Identify which cell holds the provided text, then report its (X, Y) central coordinate. 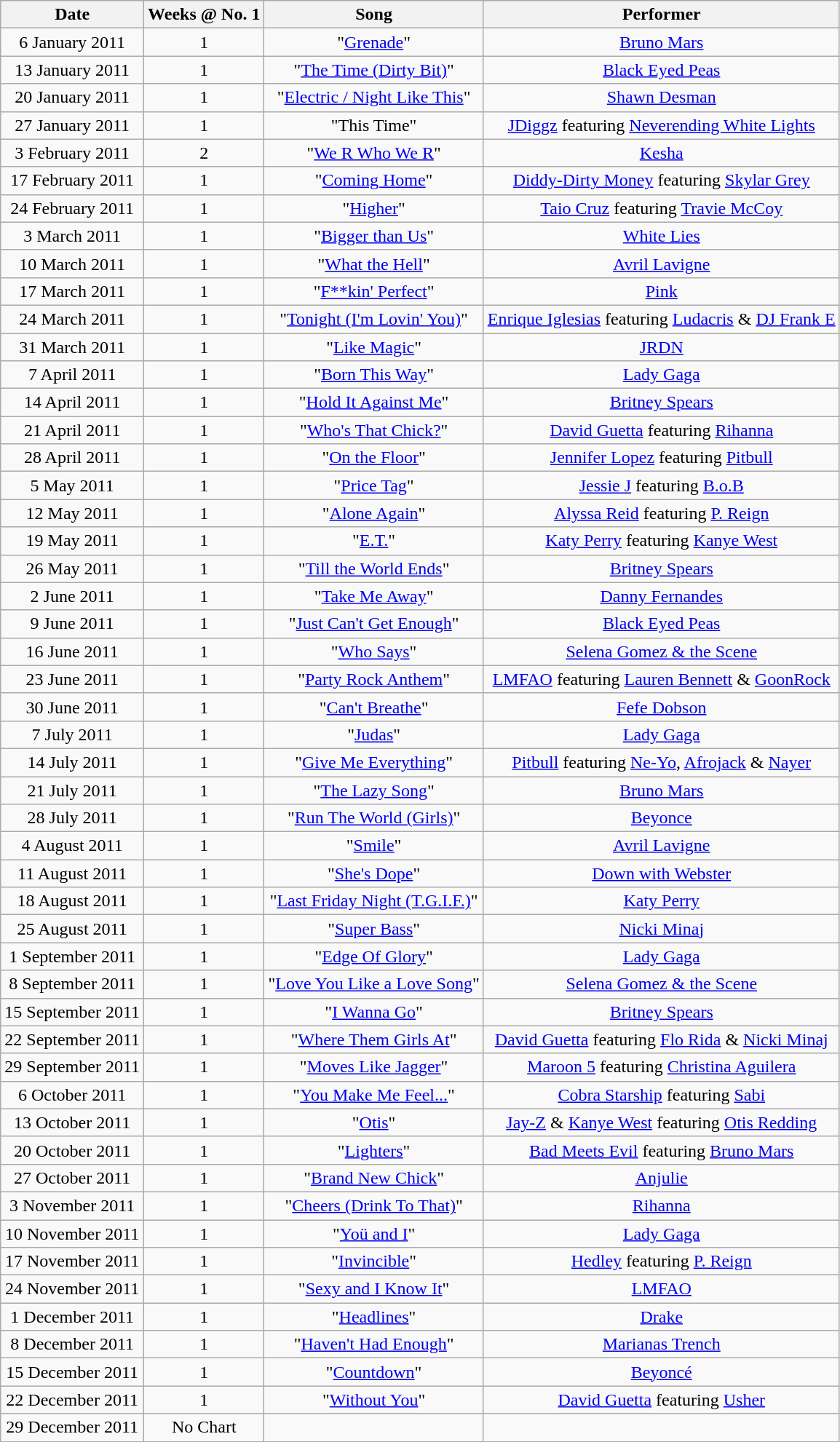
26 May 2011 (73, 569)
"Haven't Had Enough" (374, 1344)
"Hold It Against Me" (374, 403)
"F**kin' Perfect" (374, 291)
Taio Cruz featuring Travie McCoy (661, 208)
Jennifer Lopez featuring Pitbull (661, 458)
15 December 2011 (73, 1372)
14 July 2011 (73, 762)
10 March 2011 (73, 264)
28 July 2011 (73, 818)
20 October 2011 (73, 1150)
30 June 2011 (73, 707)
"Higher" (374, 208)
Diddy-Dirty Money featuring Skylar Grey (661, 181)
Marianas Trench (661, 1344)
12 May 2011 (73, 513)
David Guetta featuring Usher (661, 1400)
14 April 2011 (73, 403)
Pink (661, 291)
Hedley featuring P. Reign (661, 1261)
JDiggz featuring Neverending White Lights (661, 125)
"Bigger than Us" (374, 236)
"Coming Home" (374, 181)
6 January 2011 (73, 42)
Alyssa Reid featuring P. Reign (661, 513)
Shawn Desman (661, 98)
Song (374, 15)
"Headlines" (374, 1317)
Rihanna (661, 1205)
"What the Hell" (374, 264)
"Countdown" (374, 1372)
1 September 2011 (73, 956)
"The Lazy Song" (374, 790)
"Last Friday Night (T.G.I.F.)" (374, 901)
Beyonce (661, 818)
"Who Says" (374, 651)
No Chart (204, 1427)
"Otis" (374, 1122)
"Smile" (374, 846)
"Price Tag" (374, 486)
"Yoü and I" (374, 1234)
"Give Me Everything" (374, 762)
"Can't Breathe" (374, 707)
3 March 2011 (73, 236)
17 November 2011 (73, 1261)
"Alone Again" (374, 513)
Pitbull featuring Ne-Yo, Afrojack & Nayer (661, 762)
7 April 2011 (73, 375)
24 November 2011 (73, 1289)
"Tonight (I'm Lovin' You)" (374, 319)
"Love You Like a Love Song" (374, 984)
"Like Magic" (374, 347)
8 September 2011 (73, 984)
Jessie J featuring B.o.B (661, 486)
Enrique Iglesias featuring Ludacris & DJ Frank E (661, 319)
21 July 2011 (73, 790)
6 October 2011 (73, 1095)
Anjulie (661, 1178)
Bad Meets Evil featuring Bruno Mars (661, 1150)
18 August 2011 (73, 901)
LMFAO featuring Lauren Bennett & GoonRock (661, 679)
"I Wanna Go" (374, 1012)
13 January 2011 (73, 70)
17 February 2011 (73, 181)
Weeks @ No. 1 (204, 15)
Fefe Dobson (661, 707)
Nicki Minaj (661, 929)
"Without You" (374, 1400)
10 November 2011 (73, 1234)
"Super Bass" (374, 929)
"Party Rock Anthem" (374, 679)
"Run The World (Girls)" (374, 818)
"Brand New Chick" (374, 1178)
"The Time (Dirty Bit)" (374, 70)
27 January 2011 (73, 125)
"Judas" (374, 734)
"Cheers (Drink To That)" (374, 1205)
"Sexy and I Know It" (374, 1289)
29 September 2011 (73, 1067)
"Edge Of Glory" (374, 956)
21 April 2011 (73, 430)
"Till the World Ends" (374, 569)
Katy Perry (661, 901)
29 December 2011 (73, 1427)
16 June 2011 (73, 651)
Date (73, 15)
White Lies (661, 236)
David Guetta featuring Rihanna (661, 430)
JRDN (661, 347)
22 December 2011 (73, 1400)
"Born This Way" (374, 375)
Danny Fernandes (661, 596)
9 June 2011 (73, 624)
"Lighters" (374, 1150)
3 February 2011 (73, 153)
LMFAO (661, 1289)
1 December 2011 (73, 1317)
"On the Floor" (374, 458)
"This Time" (374, 125)
"Where Them Girls At" (374, 1039)
David Guetta featuring Flo Rida & Nicki Minaj (661, 1039)
Beyoncé (661, 1372)
Kesha (661, 153)
24 March 2011 (73, 319)
"Just Can't Get Enough" (374, 624)
"E.T." (374, 541)
"Invincible" (374, 1261)
13 October 2011 (73, 1122)
15 September 2011 (73, 1012)
3 November 2011 (73, 1205)
17 March 2011 (73, 291)
2 (204, 153)
27 October 2011 (73, 1178)
"Grenade" (374, 42)
Cobra Starship featuring Sabi (661, 1095)
Maroon 5 featuring Christina Aguilera (661, 1067)
24 February 2011 (73, 208)
"You Make Me Feel..." (374, 1095)
7 July 2011 (73, 734)
11 August 2011 (73, 873)
Performer (661, 15)
"Who's That Chick?" (374, 430)
25 August 2011 (73, 929)
Katy Perry featuring Kanye West (661, 541)
28 April 2011 (73, 458)
"Take Me Away" (374, 596)
20 January 2011 (73, 98)
8 December 2011 (73, 1344)
19 May 2011 (73, 541)
"We R Who We R" (374, 153)
Down with Webster (661, 873)
"Electric / Night Like This" (374, 98)
5 May 2011 (73, 486)
2 June 2011 (73, 596)
Jay-Z & Kanye West featuring Otis Redding (661, 1122)
"She's Dope" (374, 873)
4 August 2011 (73, 846)
"Moves Like Jagger" (374, 1067)
31 March 2011 (73, 347)
23 June 2011 (73, 679)
Drake (661, 1317)
22 September 2011 (73, 1039)
